Find where the given text appears and provide that cell's center as (X, Y) coordinate. 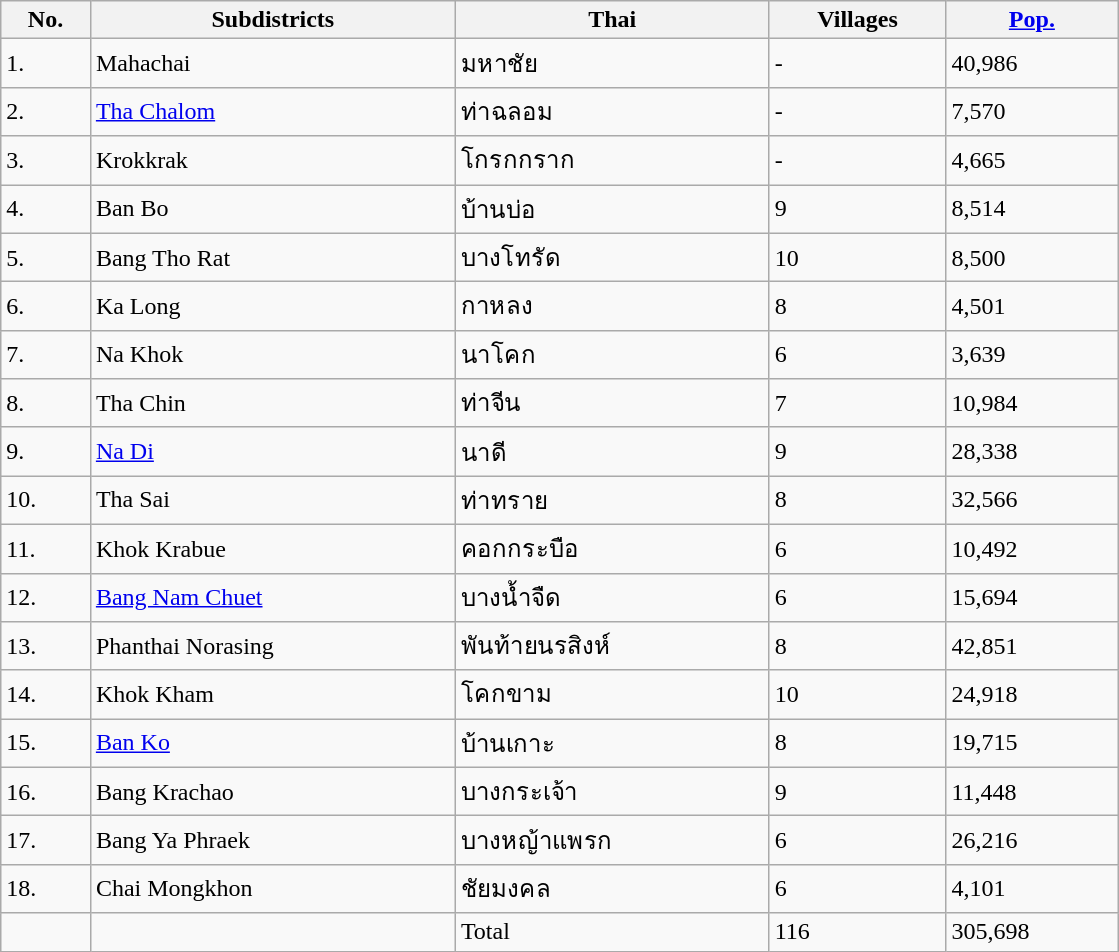
บางหญ้าแพรก (612, 840)
นาโคก (612, 354)
14. (46, 694)
26,216 (1032, 840)
Bang Tho Rat (272, 258)
Bang Ya Phraek (272, 840)
Tha Sai (272, 500)
24,918 (1032, 694)
บ้านบ่อ (612, 208)
4,665 (1032, 160)
12. (46, 598)
28,338 (1032, 452)
6. (46, 306)
8,500 (1032, 258)
ท่าจีน (612, 404)
Villages (858, 20)
11,448 (1032, 792)
Phanthai Norasing (272, 646)
18. (46, 888)
Pop. (1032, 20)
คอกกระบือ (612, 548)
Khok Krabue (272, 548)
15,694 (1032, 598)
4. (46, 208)
Ka Long (272, 306)
8. (46, 404)
40,986 (1032, 64)
Bang Nam Chuet (272, 598)
Thai (612, 20)
มหาชัย (612, 64)
ชัยมงคล (612, 888)
Khok Kham (272, 694)
7. (46, 354)
10,492 (1032, 548)
Chai Mongkhon (272, 888)
8,514 (1032, 208)
บ้านเกาะ (612, 744)
2. (46, 112)
Ban Ko (272, 744)
15. (46, 744)
19,715 (1032, 744)
Tha Chin (272, 404)
Ban Bo (272, 208)
Na Di (272, 452)
ท่าทราย (612, 500)
Bang Krachao (272, 792)
บางกระเจ้า (612, 792)
Krokkrak (272, 160)
กาหลง (612, 306)
บางโทรัด (612, 258)
10,984 (1032, 404)
4,101 (1032, 888)
นาดี (612, 452)
พันท้ายนรสิงห์ (612, 646)
7 (858, 404)
305,698 (1032, 932)
9. (46, 452)
1. (46, 64)
3,639 (1032, 354)
3. (46, 160)
5. (46, 258)
Total (612, 932)
โกรกกราก (612, 160)
Na Khok (272, 354)
11. (46, 548)
42,851 (1032, 646)
116 (858, 932)
No. (46, 20)
Subdistricts (272, 20)
Tha Chalom (272, 112)
ท่าฉลอม (612, 112)
17. (46, 840)
7,570 (1032, 112)
บางน้ำจืด (612, 598)
13. (46, 646)
10. (46, 500)
โคกขาม (612, 694)
16. (46, 792)
Mahachai (272, 64)
4,501 (1032, 306)
32,566 (1032, 500)
